Return [X, Y] of the center of cell containing provided text 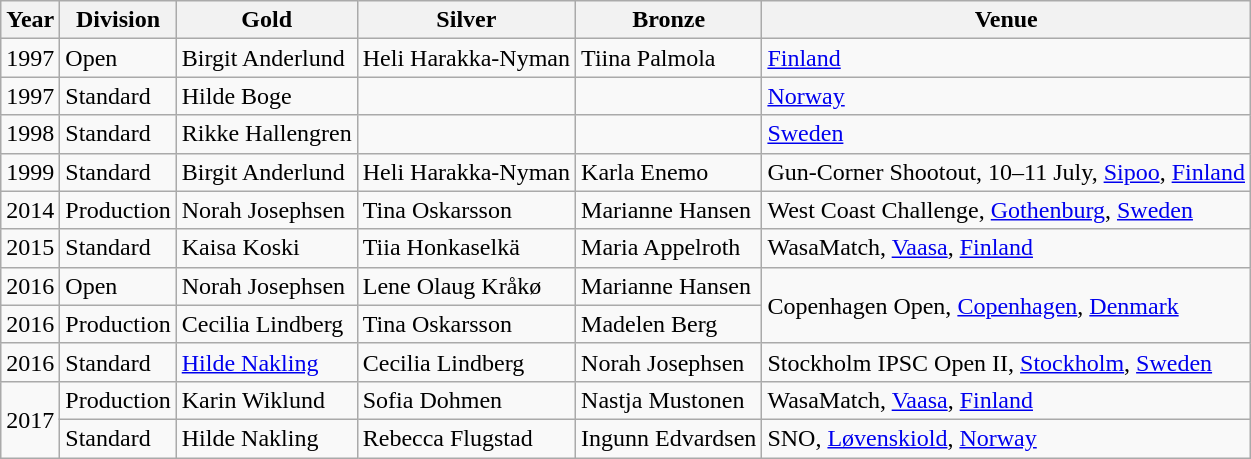
Stockholm IPSC Open II, Stockholm, Sweden [1006, 362]
Tiina Palmola [669, 58]
Nastja Mustonen [669, 400]
Hilde Boge [266, 96]
Karin Wiklund [266, 400]
Ingunn Edvardsen [669, 438]
2015 [30, 248]
Karla Enemo [669, 172]
Finland [1006, 58]
Bronze [669, 20]
Silver [466, 20]
West Coast Challenge, Gothenburg, Sweden [1006, 210]
Venue [1006, 20]
2017 [30, 419]
1998 [30, 134]
2014 [30, 210]
Sweden [1006, 134]
Division [118, 20]
Copenhagen Open, Copenhagen, Denmark [1006, 305]
Gold [266, 20]
Madelen Berg [669, 324]
1999 [30, 172]
Sofia Dohmen [466, 400]
Lene Olaug Kråkø [466, 286]
Gun-Corner Shootout, 10–11 July, Sipoo, Finland [1006, 172]
Tiia Honkaselkä [466, 248]
Norway [1006, 96]
Kaisa Koski [266, 248]
Rebecca Flugstad [466, 438]
Year [30, 20]
Rikke Hallengren [266, 134]
SNO, Løvenskiold, Norway [1006, 438]
Maria Appelroth [669, 248]
